Detect which cell encompasses the target text, then output its (x, y) center coordinate. 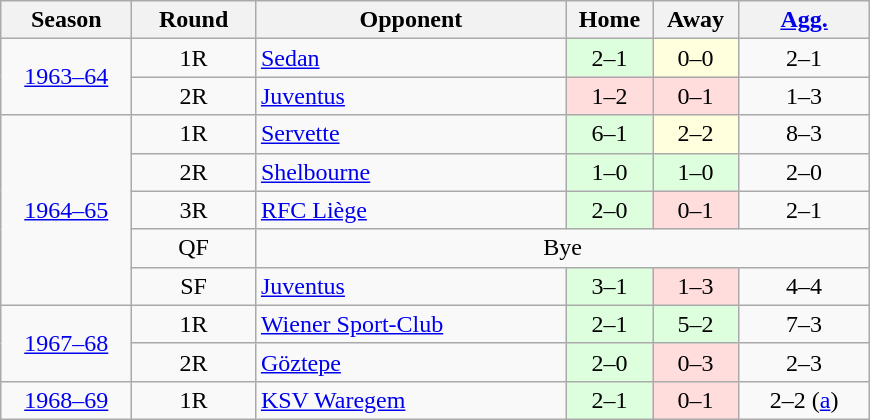
Göztepe (410, 362)
3–1 (609, 286)
Season (66, 20)
Sedan (410, 58)
RFC Liège (410, 210)
Servette (410, 134)
1967–68 (66, 343)
SF (194, 286)
1–2 (609, 96)
8–3 (804, 134)
Away (695, 20)
2–2 (695, 134)
KSV Waregem (410, 400)
3R (194, 210)
Bye (562, 248)
Home (609, 20)
1963–64 (66, 77)
2–2 (a) (804, 400)
Opponent (410, 20)
5–2 (695, 324)
Round (194, 20)
1968–69 (66, 400)
0–0 (695, 58)
4–4 (804, 286)
0–3 (695, 362)
1964–65 (66, 210)
Wiener Sport-Club (410, 324)
Shelbourne (410, 172)
7–3 (804, 324)
2–3 (804, 362)
6–1 (609, 134)
QF (194, 248)
Agg. (804, 20)
